Provide the [x, y] coordinate of the cell's center where the given text is located.  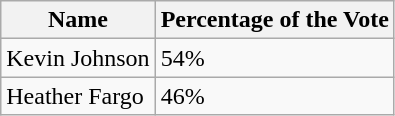
Heather Fargo [78, 96]
Kevin Johnson [78, 58]
Name [78, 20]
46% [274, 96]
Percentage of the Vote [274, 20]
54% [274, 58]
